Extract the [x, y] coordinate from the center of the cell holding the provided text.  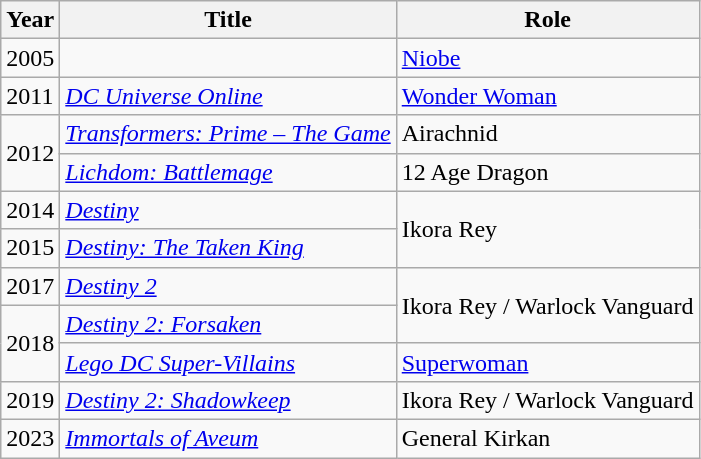
Lego DC Super-Villains [228, 362]
Superwoman [548, 362]
2017 [30, 286]
2014 [30, 210]
Ikora Rey [548, 229]
Niobe [548, 58]
2012 [30, 153]
2005 [30, 58]
Wonder Woman [548, 96]
Destiny 2 [228, 286]
Airachnid [548, 134]
DC Universe Online [228, 96]
Destiny: The Taken King [228, 248]
12 Age Dragon [548, 172]
Destiny [228, 210]
Lichdom: Battlemage [228, 172]
Year [30, 20]
General Kirkan [548, 438]
2023 [30, 438]
Role [548, 20]
Immortals of Aveum [228, 438]
2018 [30, 343]
2011 [30, 96]
Destiny 2: Shadowkeep [228, 400]
Title [228, 20]
Transformers: Prime – The Game [228, 134]
Destiny 2: Forsaken [228, 324]
2015 [30, 248]
2019 [30, 400]
